Return (x, y) of the center of cell containing provided text 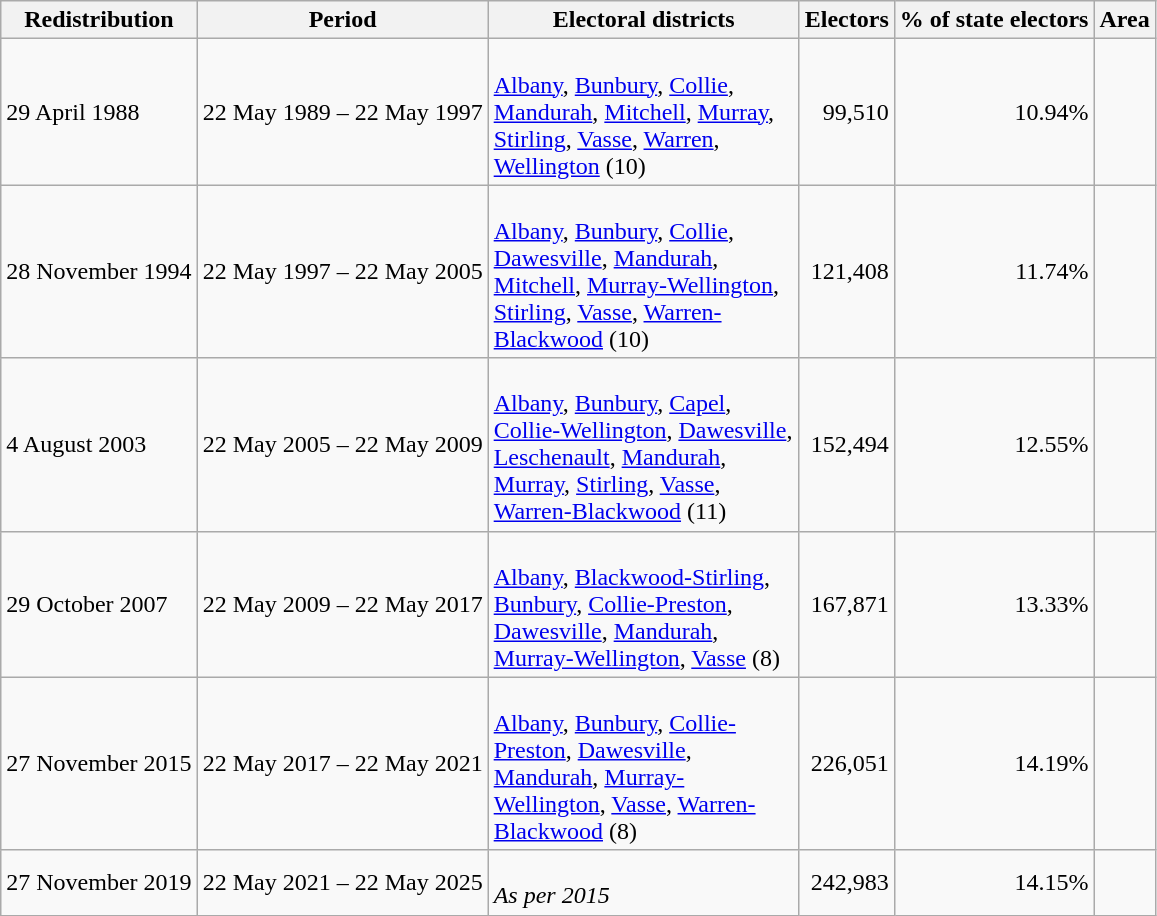
Redistribution (99, 20)
10.94% (994, 112)
Albany, Bunbury, Collie, Dawesville, Mandurah, Mitchell, Murray-Wellington, Stirling, Vasse, Warren-Blackwood (10) (644, 272)
% of state electors (994, 20)
Area (1124, 20)
Period (342, 20)
27 November 2015 (99, 764)
167,871 (846, 604)
Electors (846, 20)
22 May 1989 – 22 May 1997 (342, 112)
Electoral districts (644, 20)
Albany, Blackwood-Stirling, Bunbury, Collie-Preston, Dawesville, Mandurah, Murray-Wellington, Vasse (8) (644, 604)
As per 2015 (644, 882)
Albany, Bunbury, Capel, Collie-Wellington, Dawesville, Leschenault, Mandurah, Murray, Stirling, Vasse, Warren-Blackwood (11) (644, 444)
22 May 1997 – 22 May 2005 (342, 272)
11.74% (994, 272)
13.33% (994, 604)
22 May 2017 – 22 May 2021 (342, 764)
27 November 2019 (99, 882)
121,408 (846, 272)
28 November 1994 (99, 272)
152,494 (846, 444)
226,051 (846, 764)
14.15% (994, 882)
4 August 2003 (99, 444)
29 April 1988 (99, 112)
Albany, Bunbury, Collie, Mandurah, Mitchell, Murray, Stirling, Vasse, Warren, Wellington (10) (644, 112)
Albany, Bunbury, Collie-Preston, Dawesville, Mandurah, Murray-Wellington, Vasse, Warren-Blackwood (8) (644, 764)
22 May 2021 – 22 May 2025 (342, 882)
12.55% (994, 444)
22 May 2009 – 22 May 2017 (342, 604)
14.19% (994, 764)
242,983 (846, 882)
99,510 (846, 112)
29 October 2007 (99, 604)
22 May 2005 – 22 May 2009 (342, 444)
